Return the (X, Y) coordinate for the center point of the cell that contains the specified text.  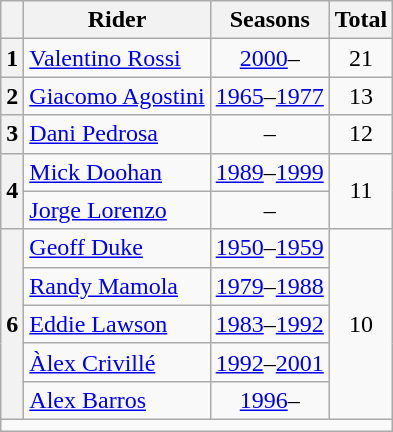
10 (361, 324)
Jorge Lorenzo (117, 210)
12 (361, 134)
Dani Pedrosa (117, 134)
Geoff Duke (117, 248)
11 (361, 191)
1979–1988 (270, 286)
13 (361, 96)
Rider (117, 20)
1 (12, 58)
1989–1999 (270, 172)
1965–1977 (270, 96)
Àlex Crivillé (117, 362)
1996– (270, 400)
Giacomo Agostini (117, 96)
Seasons (270, 20)
2000– (270, 58)
Mick Doohan (117, 172)
21 (361, 58)
Eddie Lawson (117, 324)
Valentino Rossi (117, 58)
3 (12, 134)
2 (12, 96)
Randy Mamola (117, 286)
6 (12, 324)
4 (12, 191)
1983–1992 (270, 324)
Total (361, 20)
1950–1959 (270, 248)
Alex Barros (117, 400)
1992–2001 (270, 362)
